Search for the cell housing the specified text and yield its (x, y) center coordinate. 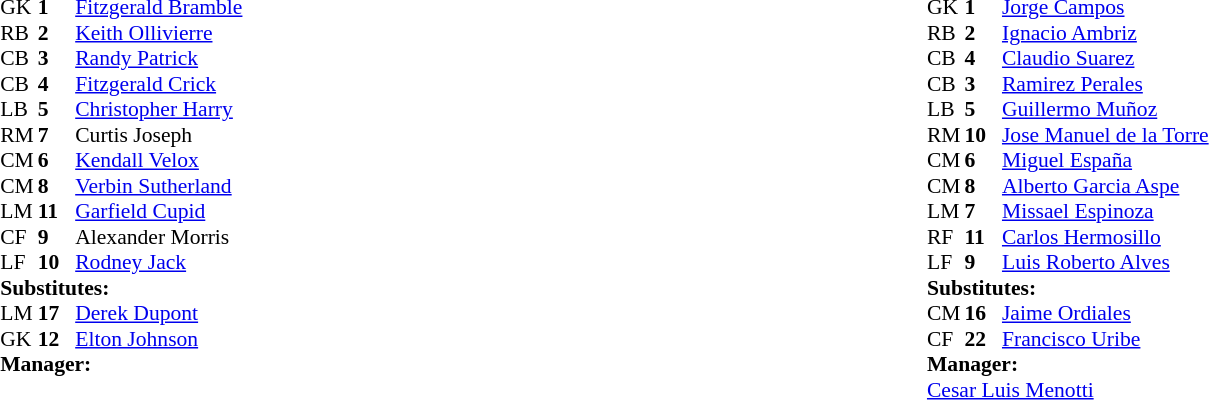
Rodney Jack (158, 263)
Francisco Uribe (1106, 339)
Randy Patrick (158, 59)
22 (983, 339)
Claudio Suarez (1106, 59)
Carlos Hermosillo (1106, 237)
Missael Espinoza (1106, 211)
Ignacio Ambriz (1106, 33)
Guillermo Muñoz (1106, 109)
17 (57, 313)
GK (19, 339)
12 (57, 339)
Fitzgerald Crick (158, 84)
Jose Manuel de la Torre (1106, 135)
Ramirez Perales (1106, 84)
Keith Ollivierre (158, 33)
Garfield Cupid (158, 211)
Luis Roberto Alves (1106, 263)
Curtis Joseph (158, 135)
Elton Johnson (158, 339)
Christopher Harry (158, 109)
Verbin Sutherland (158, 186)
Jaime Ordiales (1106, 313)
Kendall Velox (158, 161)
Derek Dupont (158, 313)
16 (983, 313)
RF (946, 237)
Alexander Morris (158, 237)
Alberto Garcia Aspe (1106, 186)
Miguel España (1106, 161)
